Return (x, y) of the center of cell containing provided text 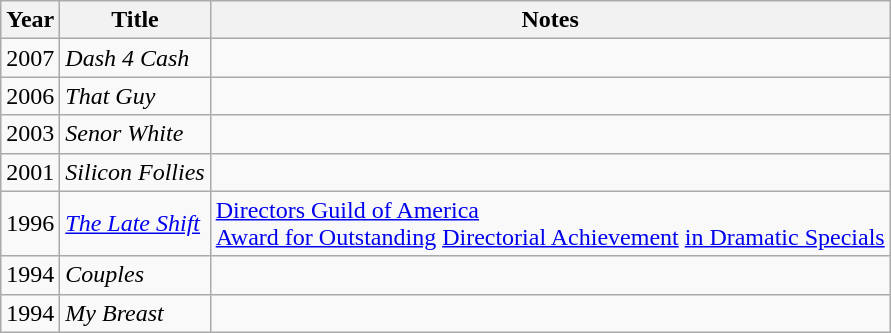
2007 (30, 58)
2001 (30, 172)
The Late Shift (135, 224)
Couples (135, 275)
Directors Guild of AmericaAward for Outstanding Directorial Achievement in Dramatic Specials (550, 224)
Dash 4 Cash (135, 58)
Senor White (135, 134)
2003 (30, 134)
1996 (30, 224)
My Breast (135, 313)
Silicon Follies (135, 172)
Year (30, 20)
2006 (30, 96)
That Guy (135, 96)
Notes (550, 20)
Title (135, 20)
